Scan for the cell matching the given text and deliver its (x, y) coordinate at center. 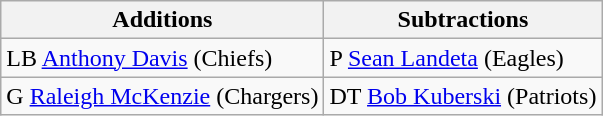
Additions (162, 20)
G Raleigh McKenzie (Chargers) (162, 96)
DT Bob Kuberski (Patriots) (463, 96)
P Sean Landeta (Eagles) (463, 58)
LB Anthony Davis (Chiefs) (162, 58)
Subtractions (463, 20)
